Pinpoint the cell where the given text exists, returning its (x, y) midpoint coordinate. 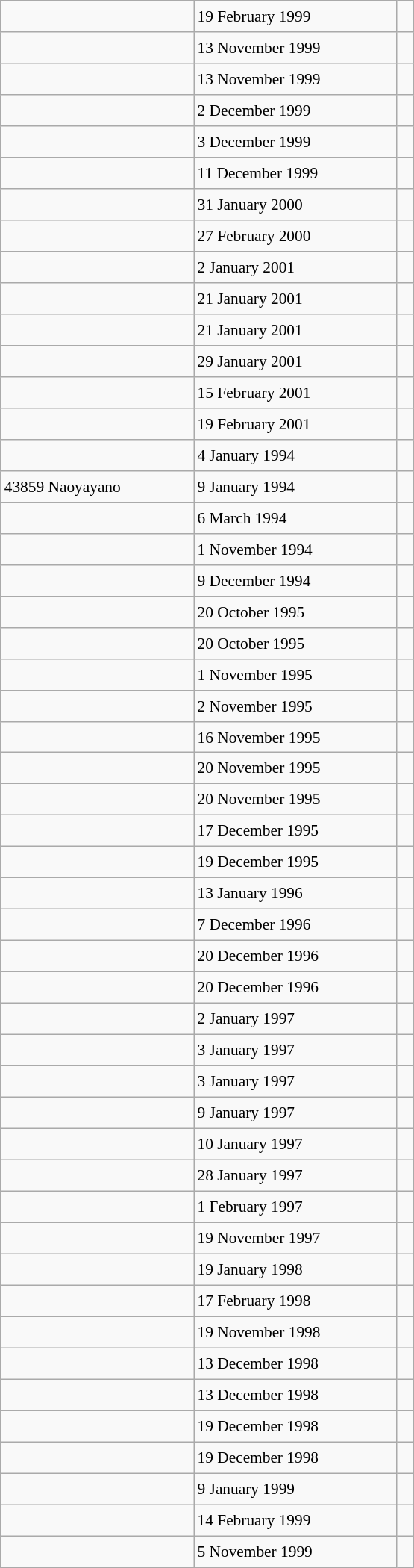
14 February 1999 (295, 1520)
19 February 1999 (295, 16)
31 January 2000 (295, 205)
2 November 1995 (295, 706)
28 January 1997 (295, 1175)
27 February 2000 (295, 236)
13 January 1996 (295, 894)
7 December 1996 (295, 925)
1 November 1995 (295, 674)
19 December 1995 (295, 862)
4 January 1994 (295, 455)
29 January 2001 (295, 361)
19 November 1997 (295, 1238)
2 January 2001 (295, 267)
43859 Naoyayano (97, 486)
9 December 1994 (295, 580)
19 February 2001 (295, 423)
1 February 1997 (295, 1207)
3 December 1999 (295, 142)
17 February 1998 (295, 1301)
17 December 1995 (295, 831)
6 March 1994 (295, 517)
19 January 1998 (295, 1269)
9 January 1997 (295, 1113)
2 December 1999 (295, 111)
9 January 1994 (295, 486)
15 February 2001 (295, 393)
10 January 1997 (295, 1144)
9 January 1999 (295, 1489)
2 January 1997 (295, 1019)
16 November 1995 (295, 737)
1 November 1994 (295, 549)
19 November 1998 (295, 1332)
11 December 1999 (295, 173)
5 November 1999 (295, 1552)
